Capture the cell that displays the provided text and extract its (X, Y) central coordinate. 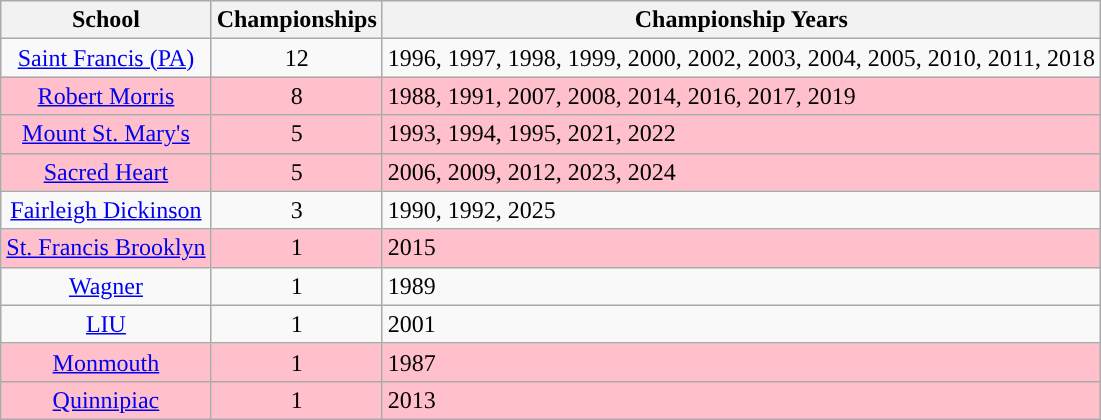
Mount St. Mary's (106, 134)
Wagner (106, 286)
1988, 1991, 2007, 2008, 2014, 2016, 2017, 2019 (741, 96)
1987 (741, 362)
2001 (741, 324)
2006, 2009, 2012, 2023, 2024 (741, 172)
1993, 1994, 1995, 2021, 2022 (741, 134)
Championship Years (741, 20)
LIU (106, 324)
1989 (741, 286)
1990, 1992, 2025 (741, 210)
3 (296, 210)
Saint Francis (PA) (106, 58)
Sacred Heart (106, 172)
2015 (741, 248)
St. Francis Brooklyn (106, 248)
Robert Morris (106, 96)
2013 (741, 400)
1996, 1997, 1998, 1999, 2000, 2002, 2003, 2004, 2005, 2010, 2011, 2018 (741, 58)
Monmouth (106, 362)
Quinnipiac (106, 400)
8 (296, 96)
School (106, 20)
Championships (296, 20)
Fairleigh Dickinson (106, 210)
12 (296, 58)
